From the cell containing the given text, extract its center point as [x, y] coordinate. 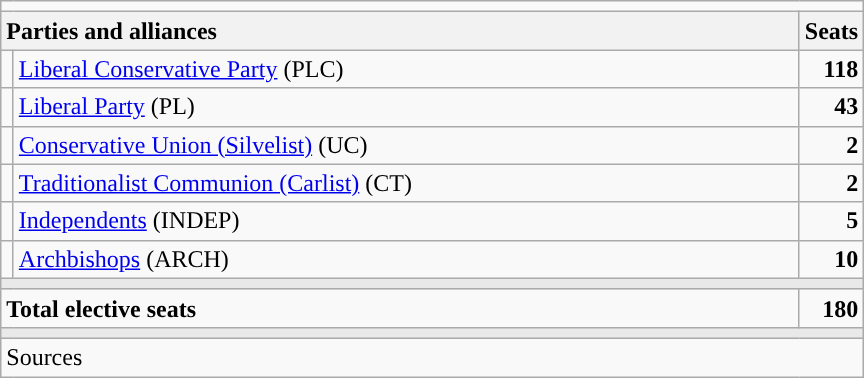
Traditionalist Communion (Carlist) (CT) [406, 183]
43 [831, 107]
Sources [432, 357]
118 [831, 69]
180 [831, 308]
Conservative Union (Silvelist) (UC) [406, 145]
Parties and alliances [400, 31]
Independents (INDEP) [406, 221]
5 [831, 221]
10 [831, 259]
Liberal Party (PL) [406, 107]
Liberal Conservative Party (PLC) [406, 69]
Seats [831, 31]
Total elective seats [400, 308]
Archbishops (ARCH) [406, 259]
